Output the [X, Y] coordinate of the center of the cell containing the given text.  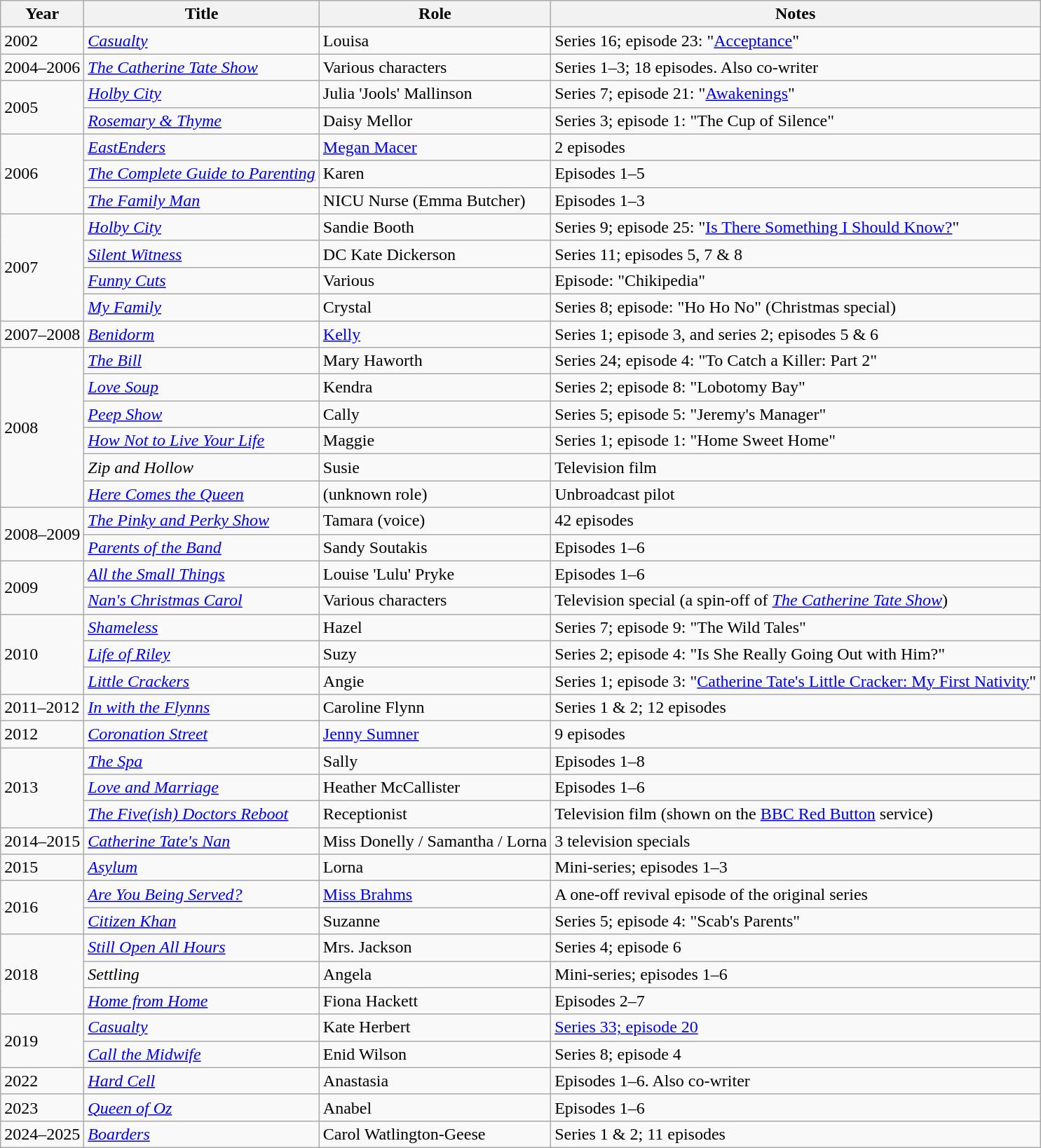
The Family Man [202, 200]
Enid Wilson [435, 1054]
Series 1 & 2; 12 episodes [796, 707]
Episodes 1–5 [796, 174]
Year [42, 14]
Miss Donelly / Samantha / Lorna [435, 841]
Series 33; episode 20 [796, 1027]
2004–2006 [42, 67]
Rosemary & Thyme [202, 121]
Series 9; episode 25: "Is There Something I Should Know?" [796, 227]
Hazel [435, 627]
2005 [42, 107]
Notes [796, 14]
Series 5; episode 4: "Scab's Parents" [796, 921]
2007–2008 [42, 334]
Television film (shown on the BBC Red Button service) [796, 814]
Maggie [435, 441]
2008 [42, 428]
2023 [42, 1107]
Nan's Christmas Carol [202, 601]
2011–2012 [42, 707]
Suzanne [435, 921]
The Catherine Tate Show [202, 67]
Series 1; episode 1: "Home Sweet Home" [796, 441]
Kelly [435, 334]
Miss Brahms [435, 894]
Julia 'Jools' Mallinson [435, 94]
Heather McCallister [435, 788]
Series 2; episode 4: "Is She Really Going Out with Him?" [796, 654]
Queen of Oz [202, 1107]
Series 11; episodes 5, 7 & 8 [796, 254]
Sandie Booth [435, 227]
2018 [42, 974]
Coronation Street [202, 734]
All the Small Things [202, 574]
9 episodes [796, 734]
Anastasia [435, 1081]
2022 [42, 1081]
Anabel [435, 1107]
Hard Cell [202, 1081]
Mini-series; episodes 1–6 [796, 974]
Angela [435, 974]
Settling [202, 974]
The Spa [202, 760]
Citizen Khan [202, 921]
Parents of the Band [202, 547]
Various [435, 280]
Home from Home [202, 1001]
Mini-series; episodes 1–3 [796, 868]
Television special (a spin-off of The Catherine Tate Show) [796, 601]
Suzy [435, 654]
Zip and Hollow [202, 467]
Series 7; episode 21: "Awakenings" [796, 94]
The Bill [202, 361]
2012 [42, 734]
Fiona Hackett [435, 1001]
2010 [42, 654]
Benidorm [202, 334]
Louisa [435, 41]
Television film [796, 467]
Series 24; episode 4: "To Catch a Killer: Part 2" [796, 361]
Daisy Mellor [435, 121]
Tamara (voice) [435, 521]
2006 [42, 174]
Funny Cuts [202, 280]
Episodes 2–7 [796, 1001]
A one-off revival episode of the original series [796, 894]
Series 4; episode 6 [796, 948]
2015 [42, 868]
Asylum [202, 868]
2024–2025 [42, 1134]
Series 8; episode: "Ho Ho No" (Christmas special) [796, 307]
Lorna [435, 868]
DC Kate Dickerson [435, 254]
Call the Midwife [202, 1054]
2002 [42, 41]
Love Soup [202, 388]
EastEnders [202, 147]
Unbroadcast pilot [796, 494]
Peep Show [202, 414]
Kate Herbert [435, 1027]
Here Comes the Queen [202, 494]
2009 [42, 587]
The Complete Guide to Parenting [202, 174]
Crystal [435, 307]
Series 16; episode 23: "Acceptance" [796, 41]
Episode: "Chikipedia" [796, 280]
2016 [42, 908]
Series 8; episode 4 [796, 1054]
Mary Haworth [435, 361]
3 television specials [796, 841]
Role [435, 14]
Receptionist [435, 814]
Boarders [202, 1134]
2 episodes [796, 147]
Episodes 1–8 [796, 760]
Series 7; episode 9: "The Wild Tales" [796, 627]
2007 [42, 267]
Shameless [202, 627]
Title [202, 14]
Series 1; episode 3, and series 2; episodes 5 & 6 [796, 334]
(unknown role) [435, 494]
The Five(ish) Doctors Reboot [202, 814]
Episodes 1–6. Also co-writer [796, 1081]
Karen [435, 174]
How Not to Live Your Life [202, 441]
42 episodes [796, 521]
Sandy Soutakis [435, 547]
Caroline Flynn [435, 707]
My Family [202, 307]
Mrs. Jackson [435, 948]
2019 [42, 1041]
Series 3; episode 1: "The Cup of Silence" [796, 121]
Still Open All Hours [202, 948]
Series 1; episode 3: "Catherine Tate's Little Cracker: My First Nativity" [796, 681]
Sally [435, 760]
Megan Macer [435, 147]
Catherine Tate's Nan [202, 841]
Episodes 1–3 [796, 200]
Jenny Sumner [435, 734]
Little Crackers [202, 681]
Cally [435, 414]
Angie [435, 681]
Series 5; episode 5: "Jeremy's Manager" [796, 414]
2013 [42, 787]
2014–2015 [42, 841]
Carol Watlington-Geese [435, 1134]
Are You Being Served? [202, 894]
Life of Riley [202, 654]
Louise 'Lulu' Pryke [435, 574]
Susie [435, 467]
Silent Witness [202, 254]
Love and Marriage [202, 788]
2008–2009 [42, 534]
NICU Nurse (Emma Butcher) [435, 200]
Series 1–3; 18 episodes. Also co-writer [796, 67]
The Pinky and Perky Show [202, 521]
In with the Flynns [202, 707]
Series 2; episode 8: "Lobotomy Bay" [796, 388]
Kendra [435, 388]
Series 1 & 2; 11 episodes [796, 1134]
